Capture the cell that displays the provided text and extract its (X, Y) central coordinate. 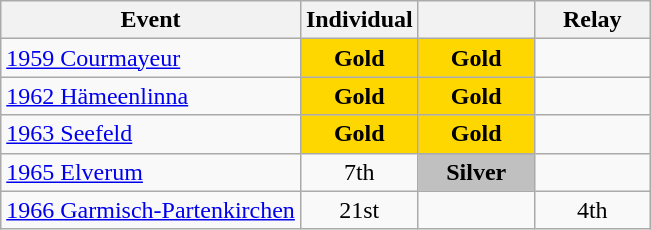
21st (359, 210)
1966 Garmisch-Partenkirchen (151, 210)
1965 Elverum (151, 172)
Event (151, 20)
1959 Courmayeur (151, 58)
Individual (359, 20)
1962 Hämeenlinna (151, 96)
7th (359, 172)
Silver (476, 172)
Relay (592, 20)
1963 Seefeld (151, 134)
4th (592, 210)
